Scan for the cell matching the given text and deliver its (X, Y) coordinate at center. 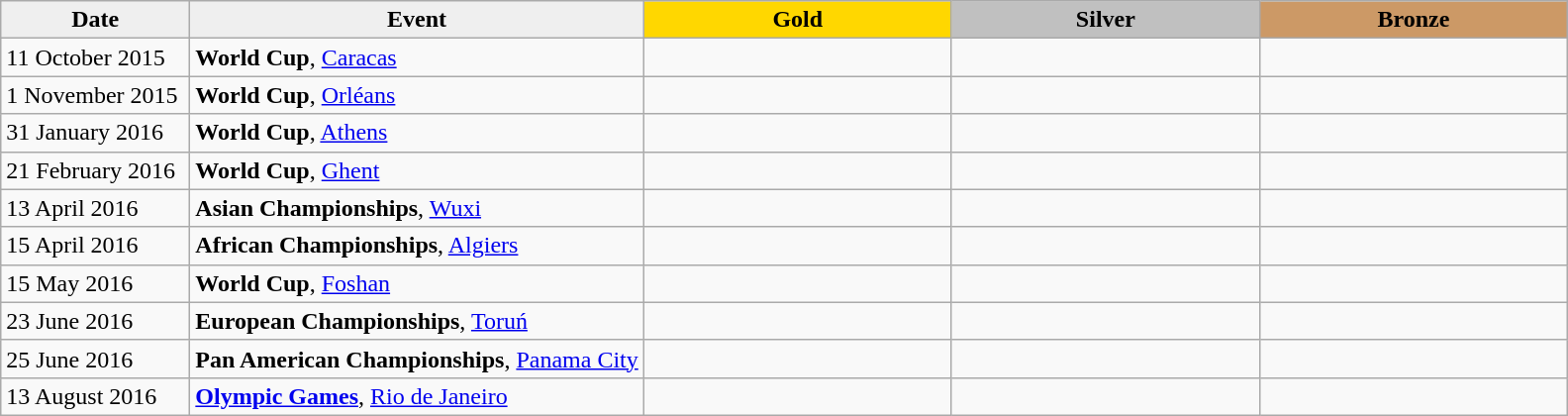
Olympic Games, Rio de Janeiro (417, 396)
23 June 2016 (95, 321)
25 June 2016 (95, 359)
Gold (798, 20)
World Cup, Caracas (417, 57)
Asian Championships, Wuxi (417, 208)
World Cup, Orléans (417, 95)
Date (95, 20)
Bronze (1414, 20)
African Championships, Algiers (417, 246)
13 April 2016 (95, 208)
European Championships, Toruń (417, 321)
13 August 2016 (95, 396)
Silver (1105, 20)
15 May 2016 (95, 283)
Event (417, 20)
Pan American Championships, Panama City (417, 359)
15 April 2016 (95, 246)
21 February 2016 (95, 170)
World Cup, Athens (417, 133)
11 October 2015 (95, 57)
World Cup, Foshan (417, 283)
World Cup, Ghent (417, 170)
1 November 2015 (95, 95)
31 January 2016 (95, 133)
